Determine the (X, Y) coordinate at the center of the cell enclosing the given text.  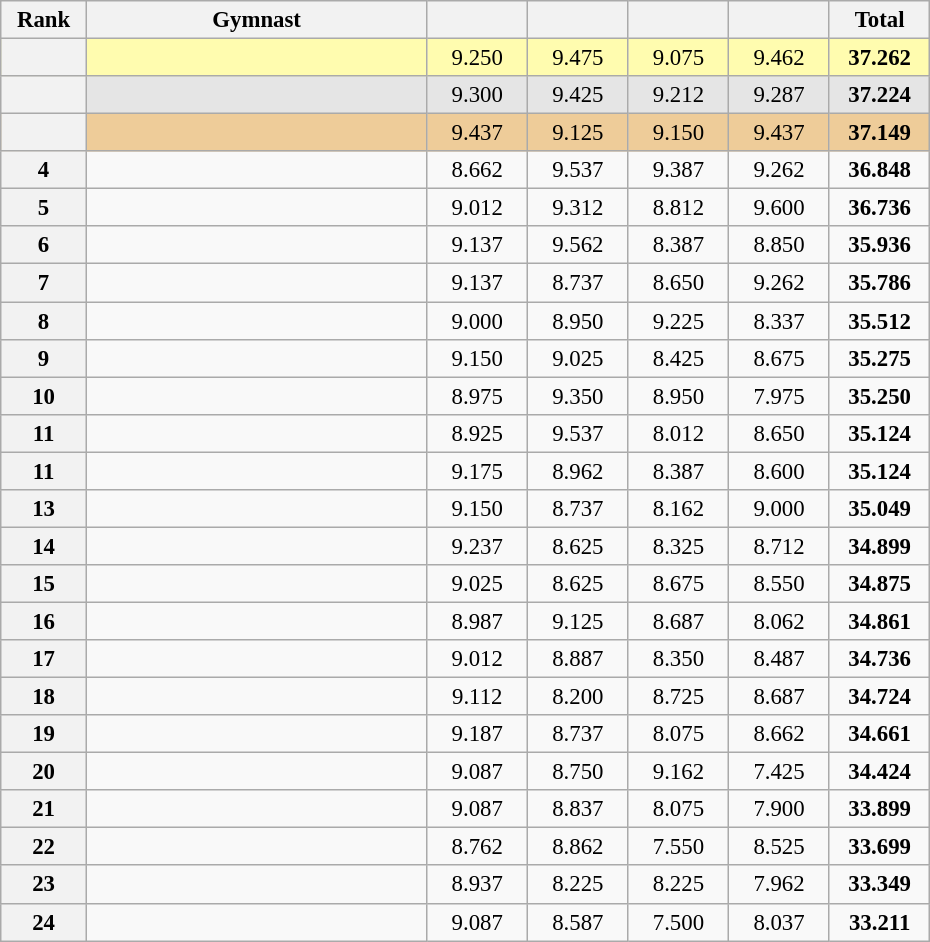
5 (44, 208)
9.562 (578, 245)
35.512 (880, 321)
36.736 (880, 208)
9.600 (780, 208)
37.224 (880, 95)
33.699 (880, 847)
35.049 (880, 509)
8.062 (780, 621)
8.987 (478, 621)
8.962 (578, 471)
34.736 (880, 659)
7 (44, 283)
6 (44, 245)
16 (44, 621)
23 (44, 885)
8.812 (678, 208)
15 (44, 584)
37.262 (880, 58)
9.462 (780, 58)
17 (44, 659)
33.349 (880, 885)
Rank (44, 20)
8.837 (578, 809)
8.425 (678, 358)
8.762 (478, 847)
33.211 (880, 922)
18 (44, 697)
33.899 (880, 809)
9.300 (478, 95)
35.250 (880, 396)
34.424 (880, 772)
8.162 (678, 509)
8.712 (780, 546)
24 (44, 922)
19 (44, 734)
9.237 (478, 546)
9.387 (678, 170)
8.862 (578, 847)
34.899 (880, 546)
8.937 (478, 885)
8.037 (780, 922)
7.900 (780, 809)
35.936 (880, 245)
8.350 (678, 659)
8.975 (478, 396)
37.149 (880, 133)
4 (44, 170)
9.475 (578, 58)
34.724 (880, 697)
9 (44, 358)
36.848 (880, 170)
22 (44, 847)
9.175 (478, 471)
9.225 (678, 321)
34.661 (880, 734)
8.725 (678, 697)
9.162 (678, 772)
8.487 (780, 659)
7.962 (780, 885)
8.587 (578, 922)
9.312 (578, 208)
8.850 (780, 245)
8 (44, 321)
20 (44, 772)
8.750 (578, 772)
8.925 (478, 433)
8.337 (780, 321)
8.600 (780, 471)
35.275 (880, 358)
13 (44, 509)
8.525 (780, 847)
7.975 (780, 396)
8.325 (678, 546)
9.212 (678, 95)
34.861 (880, 621)
9.075 (678, 58)
Total (880, 20)
8.012 (678, 433)
21 (44, 809)
7.425 (780, 772)
35.786 (880, 283)
9.187 (478, 734)
7.550 (678, 847)
8.887 (578, 659)
9.287 (780, 95)
34.875 (880, 584)
8.200 (578, 697)
8.550 (780, 584)
7.500 (678, 922)
10 (44, 396)
9.112 (478, 697)
9.350 (578, 396)
9.425 (578, 95)
9.250 (478, 58)
14 (44, 546)
Gymnast (256, 20)
